Extract the [x, y] coordinate from the center of the cell holding the provided text.  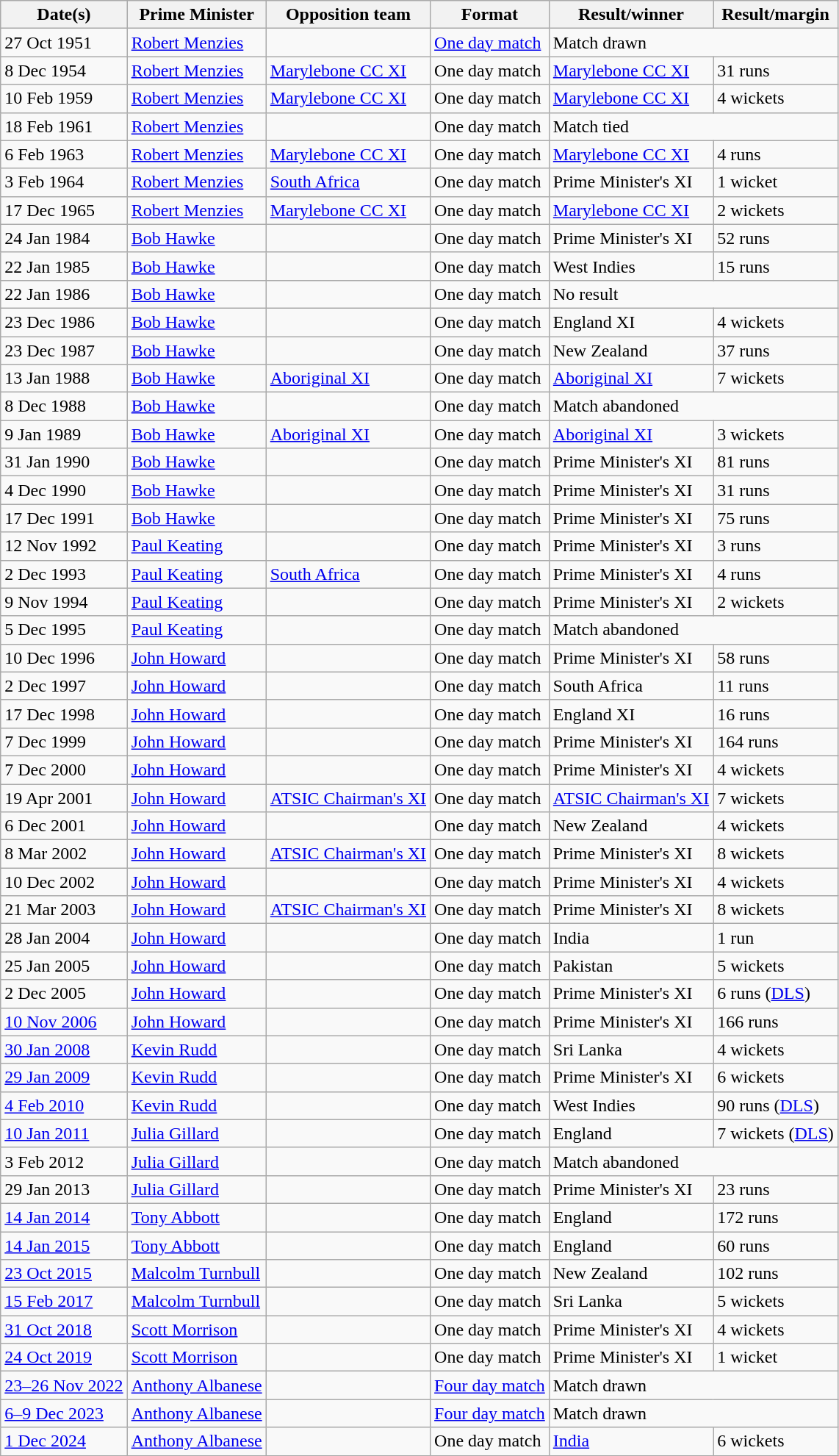
27 Oct 1951 [64, 43]
102 runs [776, 1274]
90 runs (DLS) [776, 1105]
6–9 Dec 2023 [64, 1413]
6 Dec 2001 [64, 826]
60 runs [776, 1246]
10 Nov 2006 [64, 1022]
6 Feb 1963 [64, 154]
No result [694, 294]
17 Dec 1991 [64, 518]
37 runs [776, 351]
4 Dec 1990 [64, 490]
172 runs [776, 1217]
22 Jan 1985 [64, 266]
6 runs (DLS) [776, 994]
22 Jan 1986 [64, 294]
28 Jan 2004 [64, 938]
10 Dec 1996 [64, 658]
21 Mar 2003 [64, 910]
18 Feb 1961 [64, 126]
2 Dec 2005 [64, 994]
31 Oct 2018 [64, 1330]
9 Nov 1994 [64, 602]
7 wickets (DLS) [776, 1133]
13 Jan 1988 [64, 379]
164 runs [776, 742]
10 Feb 1959 [64, 98]
5 Dec 1995 [64, 630]
7 Dec 1999 [64, 742]
11 runs [776, 686]
8 Dec 1988 [64, 406]
23 Oct 2015 [64, 1274]
2 Dec 1997 [64, 686]
3 runs [776, 546]
12 Nov 1992 [64, 546]
7 Dec 2000 [64, 770]
Format [490, 15]
8 Dec 1954 [64, 71]
Match tied [694, 126]
52 runs [776, 238]
8 Mar 2002 [64, 854]
2 Dec 1993 [64, 574]
3 Feb 2012 [64, 1161]
23 Dec 1987 [64, 351]
58 runs [776, 658]
10 Dec 2002 [64, 882]
Opposition team [348, 15]
3 wickets [776, 434]
3 Feb 1964 [64, 182]
23 runs [776, 1189]
30 Jan 2008 [64, 1050]
4 Feb 2010 [64, 1105]
9 Jan 1989 [64, 434]
1 run [776, 938]
23 Dec 1986 [64, 322]
Result/margin [776, 15]
19 Apr 2001 [64, 797]
10 Jan 2011 [64, 1133]
24 Jan 1984 [64, 238]
75 runs [776, 518]
14 Jan 2015 [64, 1246]
29 Jan 2009 [64, 1077]
166 runs [776, 1022]
Pakistan [630, 966]
16 runs [776, 714]
Date(s) [64, 15]
17 Dec 1998 [64, 714]
24 Oct 2019 [64, 1358]
Result/winner [630, 15]
15 Feb 2017 [64, 1302]
14 Jan 2014 [64, 1217]
81 runs [776, 462]
15 runs [776, 266]
17 Dec 1965 [64, 210]
Prime Minister [197, 15]
25 Jan 2005 [64, 966]
29 Jan 2013 [64, 1189]
1 Dec 2024 [64, 1441]
23–26 Nov 2022 [64, 1385]
31 Jan 1990 [64, 462]
